Detect which cell encompasses the target text, then output its (x, y) center coordinate. 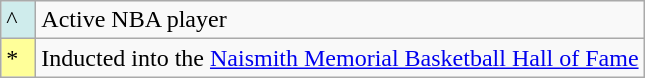
Active NBA player (340, 20)
* (18, 58)
^ (18, 20)
Inducted into the Naismith Memorial Basketball Hall of Fame (340, 58)
